For the text-containing cell, return its midpoint in (x, y) coordinate format. 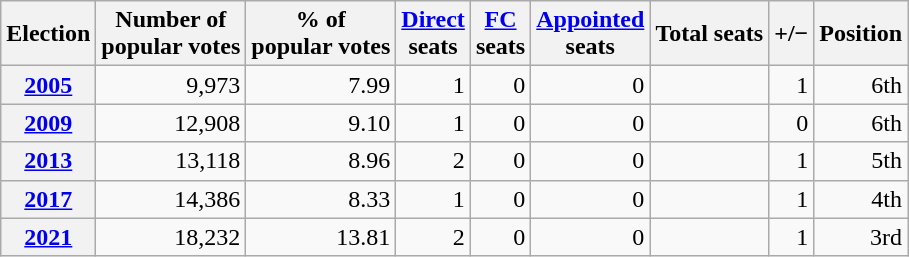
Total seats (710, 34)
18,232 (171, 237)
5th (861, 161)
2017 (48, 199)
2005 (48, 85)
12,908 (171, 123)
2009 (48, 123)
Appointedseats (590, 34)
9,973 (171, 85)
7.99 (321, 85)
FCseats (500, 34)
% ofpopular votes (321, 34)
8.96 (321, 161)
13,118 (171, 161)
14,386 (171, 199)
4th (861, 199)
+/− (792, 34)
9.10 (321, 123)
Position (861, 34)
2013 (48, 161)
13.81 (321, 237)
Number ofpopular votes (171, 34)
2021 (48, 237)
Directseats (434, 34)
Election (48, 34)
8.33 (321, 199)
3rd (861, 237)
